Determine the [x, y] coordinate at the center of the cell enclosing the given text.  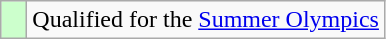
Qualified for the Summer Olympics [206, 20]
